Search for the cell housing the specified text and yield its (X, Y) center coordinate. 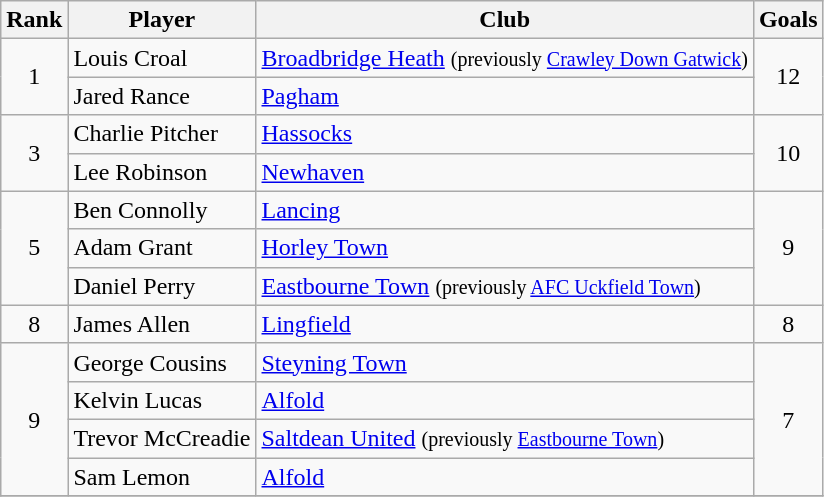
Saltdean United (previously Eastbourne Town) (504, 438)
Louis Croal (162, 58)
Jared Rance (162, 96)
Eastbourne Town (previously AFC Uckfield Town) (504, 286)
Pagham (504, 96)
Kelvin Lucas (162, 400)
12 (788, 77)
Lee Robinson (162, 172)
Sam Lemon (162, 477)
Broadbridge Heath (previously Crawley Down Gatwick) (504, 58)
Charlie Pitcher (162, 134)
Daniel Perry (162, 286)
Newhaven (504, 172)
Steyning Town (504, 362)
1 (34, 77)
7 (788, 419)
Lancing (504, 210)
Club (504, 20)
James Allen (162, 324)
George Cousins (162, 362)
5 (34, 248)
Trevor McCreadie (162, 438)
10 (788, 153)
Horley Town (504, 248)
Rank (34, 20)
Goals (788, 20)
Ben Connolly (162, 210)
Adam Grant (162, 248)
Player (162, 20)
Lingfield (504, 324)
3 (34, 153)
Hassocks (504, 134)
